Locate the cell with the specified text and output its [X, Y] center coordinate. 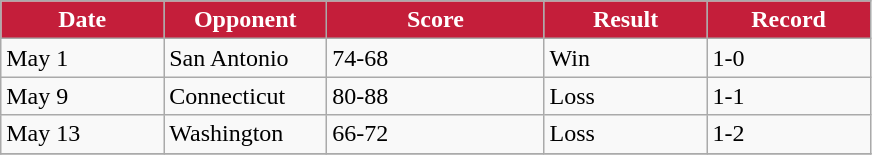
May 9 [82, 96]
Opponent [246, 20]
1-2 [788, 134]
San Antonio [246, 58]
Washington [246, 134]
Connecticut [246, 96]
Score [436, 20]
Win [626, 58]
66-72 [436, 134]
Date [82, 20]
May 1 [82, 58]
1-0 [788, 58]
May 13 [82, 134]
80-88 [436, 96]
Result [626, 20]
Record [788, 20]
1-1 [788, 96]
74-68 [436, 58]
